For the text-containing cell, return its midpoint in (X, Y) coordinate format. 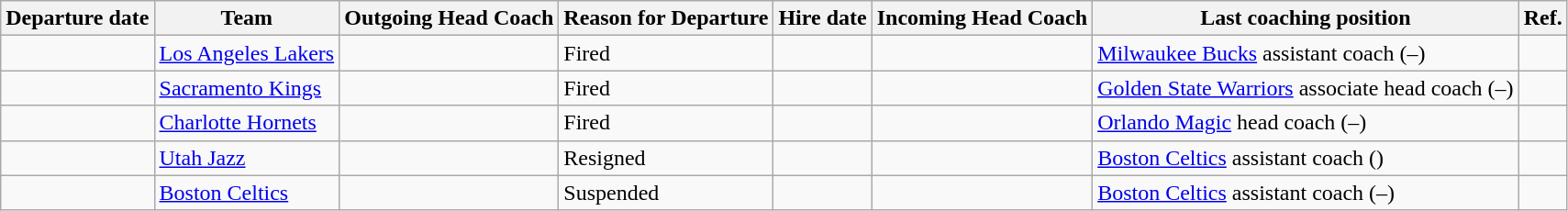
Los Angeles Lakers (247, 53)
Ref. (1543, 18)
Boston Celtics assistant coach (–) (1307, 193)
Departure date (77, 18)
Team (247, 18)
Resigned (666, 158)
Sacramento Kings (247, 88)
Boston Celtics (247, 193)
Incoming Head Coach (982, 18)
Suspended (666, 193)
Hire date (822, 18)
Boston Celtics assistant coach () (1307, 158)
Last coaching position (1307, 18)
Charlotte Hornets (247, 123)
Milwaukee Bucks assistant coach (–) (1307, 53)
Utah Jazz (247, 158)
Outgoing Head Coach (450, 18)
Golden State Warriors associate head coach (–) (1307, 88)
Orlando Magic head coach (–) (1307, 123)
Reason for Departure (666, 18)
